Provide the (X, Y) coordinate of the cell's center where the given text is located.  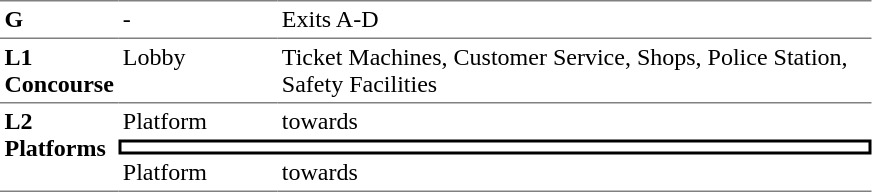
G (59, 19)
Lobby (198, 71)
L1Concourse (59, 71)
L2Platforms (59, 148)
Ticket Machines, Customer Service, Shops, Police Station, Safety Facilities (574, 71)
- (198, 19)
Exits A-D (574, 19)
